Output the [x, y] coordinate of the center of the cell containing the given text.  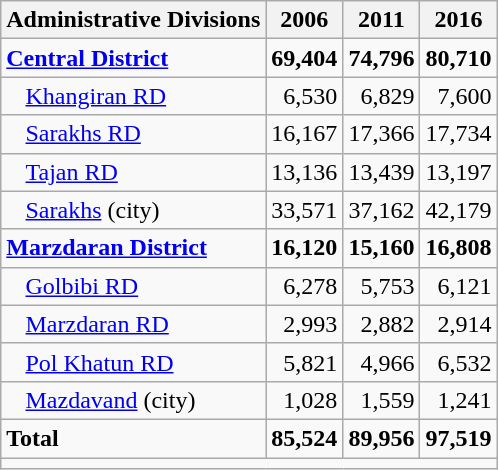
5,753 [382, 286]
Sarakhs (city) [134, 210]
6,530 [304, 96]
6,278 [304, 286]
74,796 [382, 58]
6,829 [382, 96]
1,559 [382, 400]
Marzdaran RD [134, 324]
7,600 [458, 96]
Mazdavand (city) [134, 400]
1,028 [304, 400]
80,710 [458, 58]
Golbibi RD [134, 286]
2,993 [304, 324]
2,914 [458, 324]
Tajan RD [134, 172]
16,167 [304, 134]
17,366 [382, 134]
Sarakhs RD [134, 134]
2006 [304, 20]
6,121 [458, 286]
Administrative Divisions [134, 20]
2016 [458, 20]
Central District [134, 58]
97,519 [458, 438]
69,404 [304, 58]
13,197 [458, 172]
2011 [382, 20]
15,160 [382, 248]
16,808 [458, 248]
Pol Khatun RD [134, 362]
1,241 [458, 400]
16,120 [304, 248]
Khangiran RD [134, 96]
4,966 [382, 362]
17,734 [458, 134]
13,439 [382, 172]
37,162 [382, 210]
85,524 [304, 438]
6,532 [458, 362]
89,956 [382, 438]
2,882 [382, 324]
Total [134, 438]
5,821 [304, 362]
33,571 [304, 210]
13,136 [304, 172]
Marzdaran District [134, 248]
42,179 [458, 210]
